Provide the (X, Y) coordinate of the cell's center where the given text is located.  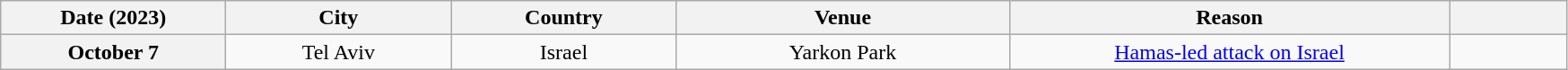
Hamas-led attack on Israel (1229, 52)
City (339, 18)
Israel (563, 52)
Reason (1229, 18)
Country (563, 18)
Venue (843, 18)
October 7 (113, 52)
Yarkon Park (843, 52)
Tel Aviv (339, 52)
Date (2023) (113, 18)
